Capture the cell that displays the provided text and extract its (x, y) central coordinate. 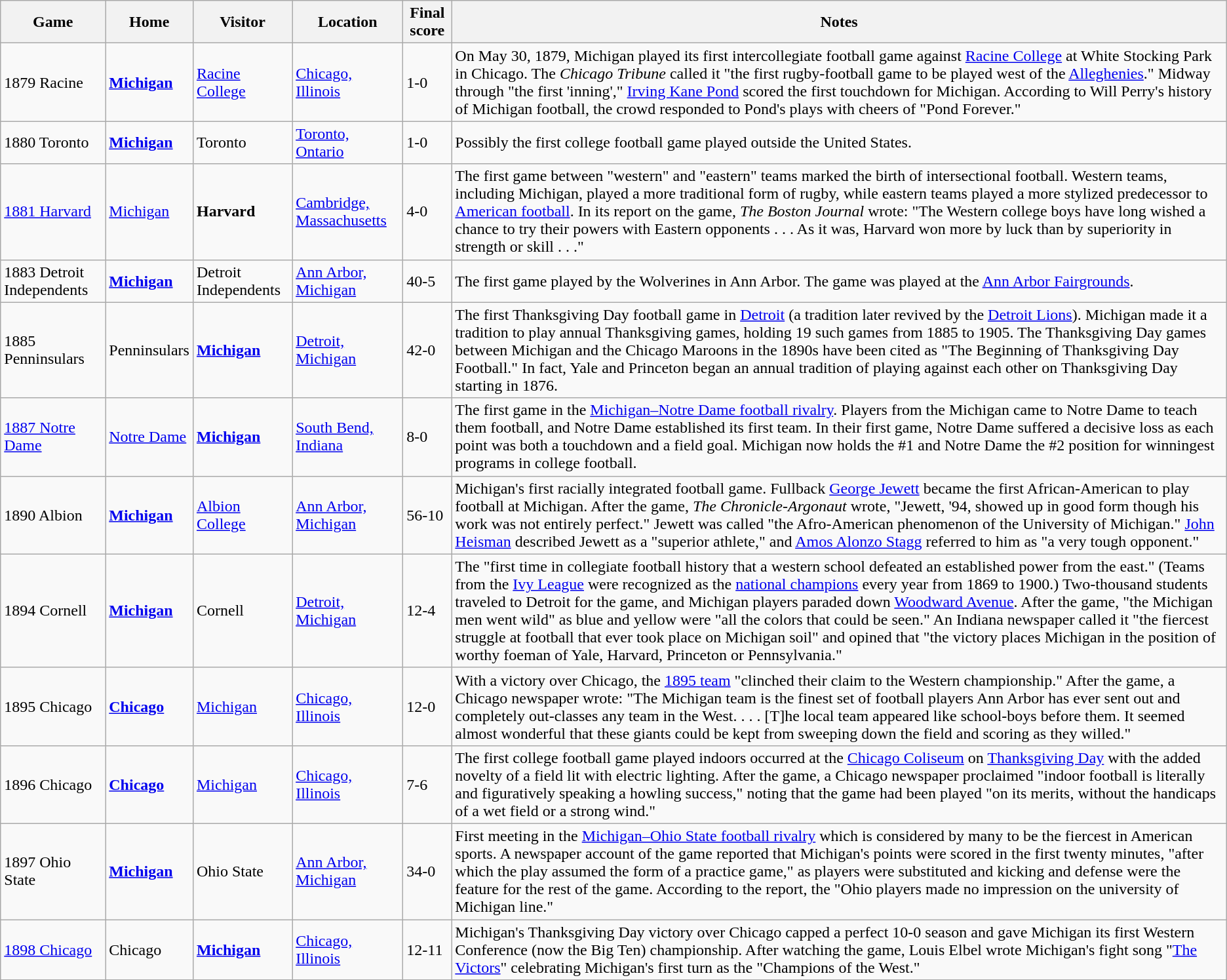
Notre Dame (149, 437)
12-11 (427, 949)
Racine College (243, 83)
Toronto (243, 143)
34-0 (427, 871)
South Bend, Indiana (347, 437)
7-6 (427, 784)
12-4 (427, 611)
4-0 (427, 212)
1885 Penninsulars (53, 350)
Ohio State (243, 871)
Possibly the first college football game played outside the United States. (839, 143)
8-0 (427, 437)
Visitor (243, 22)
1896 Chicago (53, 784)
40-5 (427, 281)
12-0 (427, 707)
The first game played by the Wolverines in Ann Arbor. The game was played at the Ann Arbor Fairgrounds. (839, 281)
1890 Albion (53, 515)
Harvard (243, 212)
Albion College (243, 515)
Penninsulars (149, 350)
Detroit Independents (243, 281)
56-10 (427, 515)
Final score (427, 22)
1895 Chicago (53, 707)
Location (347, 22)
Game (53, 22)
Toronto, Ontario (347, 143)
1879 Racine (53, 83)
1887 Notre Dame (53, 437)
1880 Toronto (53, 143)
1881 Harvard (53, 212)
Home (149, 22)
Cornell (243, 611)
1894 Cornell (53, 611)
Cambridge, Massachusetts (347, 212)
42-0 (427, 350)
1883 Detroit Independents (53, 281)
Notes (839, 22)
1898 Chicago (53, 949)
1897 Ohio State (53, 871)
